Scan for the cell matching the given text and deliver its (x, y) coordinate at center. 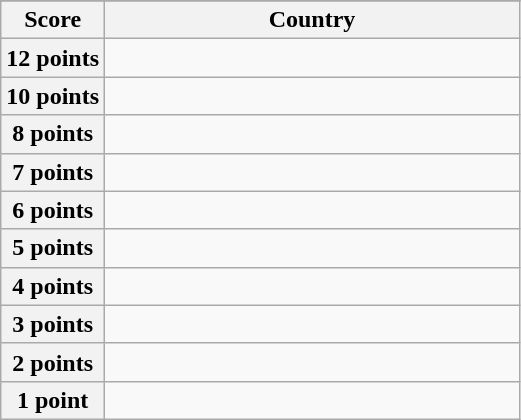
3 points (53, 324)
10 points (53, 96)
6 points (53, 210)
4 points (53, 286)
12 points (53, 58)
5 points (53, 248)
Score (53, 20)
1 point (53, 400)
8 points (53, 134)
7 points (53, 172)
Country (312, 20)
2 points (53, 362)
